Determine the (x, y) coordinate at the center of the cell enclosing the given text.  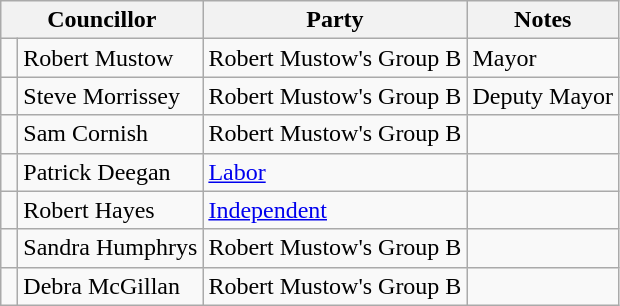
Debra McGillan (110, 286)
Sam Cornish (110, 134)
Steve Morrissey (110, 96)
Party (335, 20)
Patrick Deegan (110, 172)
Sandra Humphrys (110, 248)
Deputy Mayor (543, 96)
Robert Mustow (110, 58)
Notes (543, 20)
Mayor (543, 58)
Councillor (102, 20)
Independent (335, 210)
Labor (335, 172)
Robert Hayes (110, 210)
